Pinpoint the cell where the given text exists, returning its [x, y] midpoint coordinate. 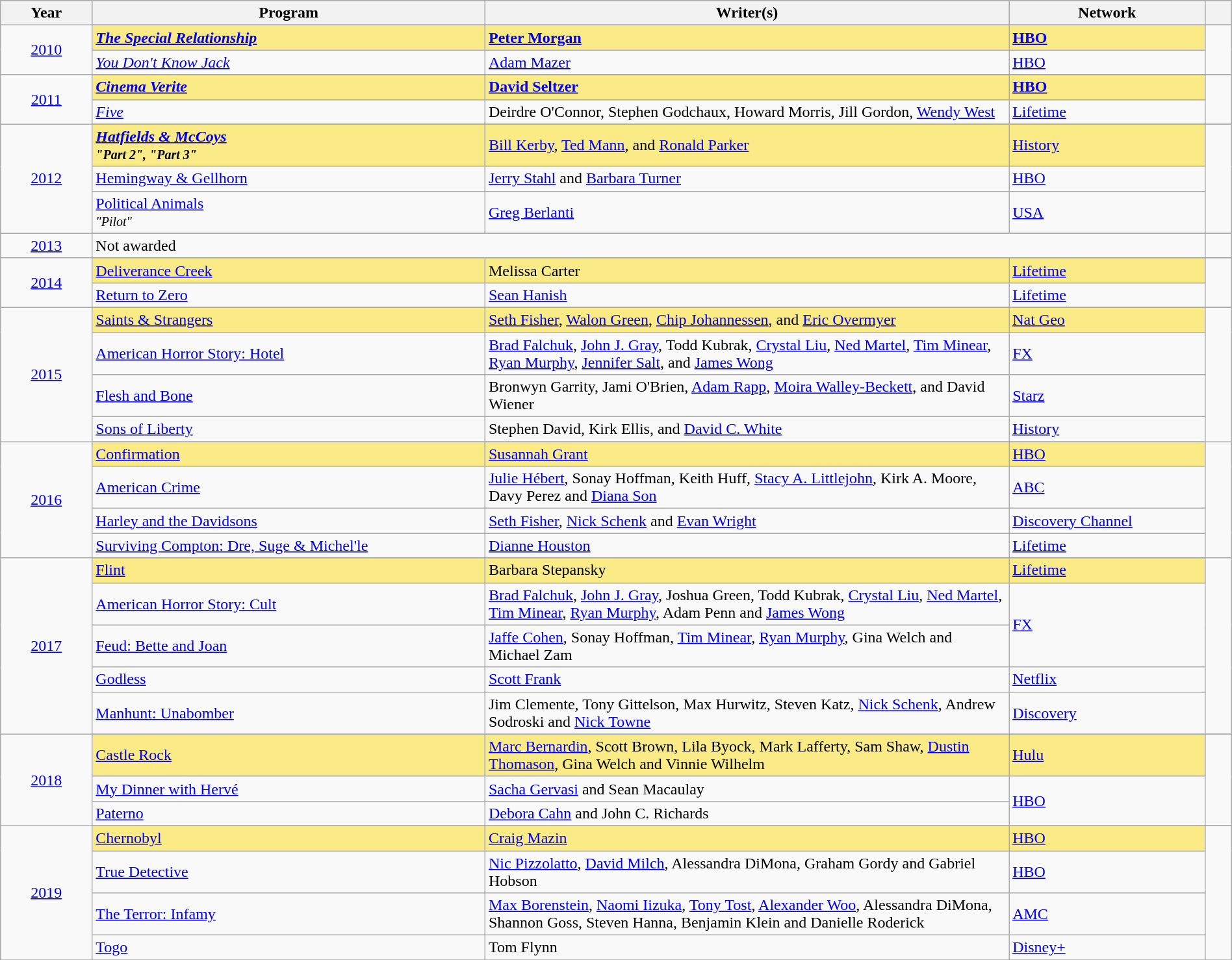
Craig Mazin [747, 838]
ABC [1107, 487]
2014 [47, 283]
Harley and the Davidsons [289, 521]
Year [47, 13]
Surviving Compton: Dre, Suge & Michel'le [289, 546]
Discovery [1107, 713]
Flint [289, 570]
Bill Kerby, Ted Mann, and Ronald Parker [747, 145]
Deliverance Creek [289, 270]
Sacha Gervasi and Sean Macaulay [747, 789]
Starz [1107, 396]
Tom Flynn [747, 948]
2018 [47, 779]
USA [1107, 212]
Brad Falchuk, John J. Gray, Todd Kubrak, Crystal Liu, Ned Martel, Tim Minear, Ryan Murphy, Jennifer Salt, and James Wong [747, 353]
True Detective [289, 872]
Togo [289, 948]
Deirdre O'Connor, Stephen Godchaux, Howard Morris, Jill Gordon, Wendy West [747, 112]
Netflix [1107, 679]
Hatfields & McCoys"Part 2", "Part 3" [289, 145]
Hemingway & Gellhorn [289, 179]
Manhunt: Unabomber [289, 713]
Bronwyn Garrity, Jami O'Brien, Adam Rapp, Moira Walley-Beckett, and David Wiener [747, 396]
Brad Falchuk, John J. Gray, Joshua Green, Todd Kubrak, Crystal Liu, Ned Martel, Tim Minear, Ryan Murphy, Adam Penn and James Wong [747, 604]
Feud: Bette and Joan [289, 646]
Sean Hanish [747, 295]
Godless [289, 679]
Castle Rock [289, 755]
David Seltzer [747, 87]
My Dinner with Hervé [289, 789]
2010 [47, 50]
Jaffe Cohen, Sonay Hoffman, Tim Minear, Ryan Murphy, Gina Welch and Michael Zam [747, 646]
Political Animals"Pilot" [289, 212]
Writer(s) [747, 13]
American Horror Story: Cult [289, 604]
Not awarded [648, 246]
Adam Mazer [747, 62]
Debora Cahn and John C. Richards [747, 813]
Hulu [1107, 755]
Chernobyl [289, 838]
Network [1107, 13]
The Special Relationship [289, 38]
You Don't Know Jack [289, 62]
Susannah Grant [747, 454]
Greg Berlanti [747, 212]
2017 [47, 646]
Stephen David, Kirk Ellis, and David C. White [747, 429]
Disney+ [1107, 948]
2019 [47, 892]
Dianne Houston [747, 546]
Flesh and Bone [289, 396]
American Crime [289, 487]
Julie Hébert, Sonay Hoffman, Keith Huff, Stacy A. Littlejohn, Kirk A. Moore, Davy Perez and Diana Son [747, 487]
2011 [47, 99]
Max Borenstein, Naomi Iizuka, Tony Tost, Alexander Woo, Alessandra DiMona, Shannon Goss, Steven Hanna, Benjamin Klein and Danielle Roderick [747, 915]
Discovery Channel [1107, 521]
Barbara Stepansky [747, 570]
Seth Fisher, Nick Schenk and Evan Wright [747, 521]
Melissa Carter [747, 270]
2015 [47, 374]
2016 [47, 500]
2013 [47, 246]
Saints & Strangers [289, 320]
Cinema Verite [289, 87]
Five [289, 112]
Program [289, 13]
Marc Bernardin, Scott Brown, Lila Byock, Mark Lafferty, Sam Shaw, Dustin Thomason, Gina Welch and Vinnie Wilhelm [747, 755]
Jerry Stahl and Barbara Turner [747, 179]
Return to Zero [289, 295]
Sons of Liberty [289, 429]
Nat Geo [1107, 320]
2012 [47, 179]
Peter Morgan [747, 38]
Confirmation [289, 454]
Scott Frank [747, 679]
AMC [1107, 915]
Paterno [289, 813]
Seth Fisher, Walon Green, Chip Johannessen, and Eric Overmyer [747, 320]
Jim Clemente, Tony Gittelson, Max Hurwitz, Steven Katz, Nick Schenk, Andrew Sodroski and Nick Towne [747, 713]
Nic Pizzolatto, David Milch, Alessandra DiMona, Graham Gordy and Gabriel Hobson [747, 872]
The Terror: Infamy [289, 915]
American Horror Story: Hotel [289, 353]
